Detect which cell encompasses the target text, then output its [X, Y] center coordinate. 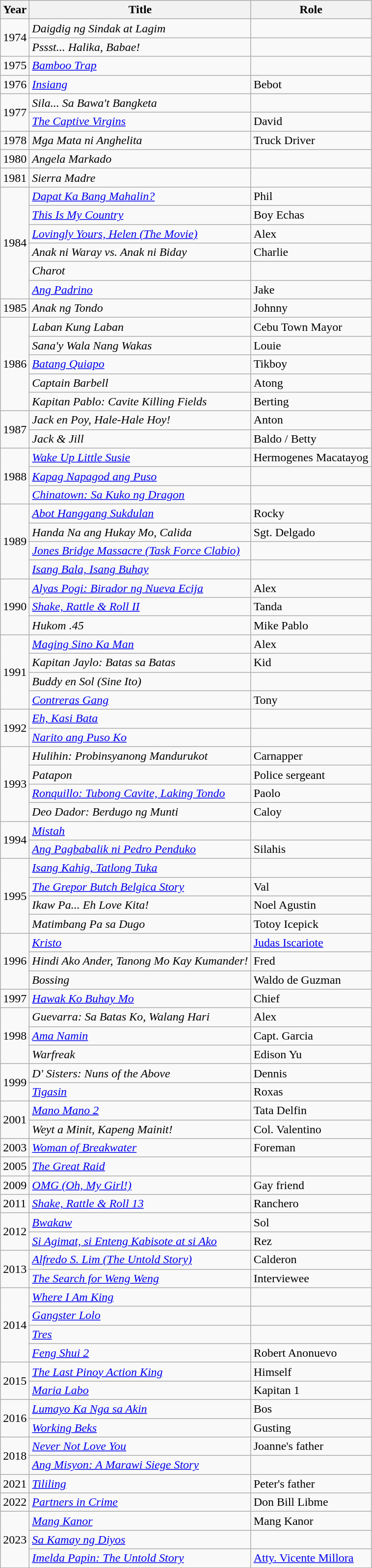
1996 [15, 961]
Baldo / Betty [311, 439]
2023 [15, 1540]
Tres [140, 1334]
D' Sisters: Nuns of the Above [140, 1073]
Never Not Love You [140, 1446]
1986 [15, 364]
Police sergeant [311, 774]
Caloy [311, 812]
Lovingly Yours, Helen (The Movie) [140, 234]
Gay friend [311, 1185]
Robert Anonuevo [311, 1353]
Atong [311, 383]
Silahis [311, 849]
Patapon [140, 774]
2003 [15, 1148]
Rocky [311, 513]
David [311, 122]
Contreras Gang [140, 700]
Cebu Town Mayor [311, 327]
Partners in Crime [140, 1502]
Boy Echas [311, 215]
The Grepor Butch Belgica Story [140, 887]
Anton [311, 420]
2014 [15, 1325]
Ang Padrino [140, 290]
Dennis [311, 1073]
Ronquillo: Tubong Cavite, Laking Tondo [140, 793]
Roxas [311, 1092]
Gusting [311, 1428]
Interviewee [311, 1278]
Charot [140, 271]
Shake, Rattle & Roll 13 [140, 1204]
Pssst... Halika, Babae! [140, 47]
Tata Delfin [311, 1110]
Jack en Poy, Hale-Hale Hoy! [140, 420]
Jake [311, 290]
Bamboo Trap [140, 66]
1988 [15, 476]
1995 [15, 896]
Kapitan 1 [311, 1390]
Working Beks [140, 1428]
Sgt. Delgado [311, 532]
2022 [15, 1502]
Bebot [311, 84]
2015 [15, 1381]
1975 [15, 66]
Insiang [140, 84]
1991 [15, 672]
Eh, Kasi Bata [140, 719]
Chinatown: Sa Kuko ng Dragon [140, 495]
Role [311, 10]
Johnny [311, 308]
Isang Bala, Isang Buhay [140, 570]
2009 [15, 1185]
Mike Pablo [311, 625]
Charlie [311, 252]
Mga Mata ni Anghelita [140, 140]
2012 [15, 1232]
Capt. Garcia [311, 1036]
1984 [15, 243]
Hawak Ko Buhay Mo [140, 998]
2001 [15, 1120]
Shake, Rattle & Roll II [140, 607]
1980 [15, 159]
1978 [15, 140]
Tanda [311, 607]
Laban Kung Laban [140, 327]
Bwakaw [140, 1222]
Sana'y Wala Nang Wakas [140, 346]
Sa Kamay ng Diyos [140, 1540]
Bos [311, 1409]
Val [311, 887]
Jack & Jill [140, 439]
Paolo [311, 793]
Anak ni Waray vs. Anak ni Biday [140, 252]
Fred [311, 961]
Imelda Papin: The Untold Story [140, 1558]
Batang Quiapo [140, 364]
Angela Markado [140, 159]
Daigdig ng Sindak at Lagim [140, 28]
Noel Agustin [311, 905]
Ang Misyon: A Marawi Siege Story [140, 1465]
1999 [15, 1082]
Ang Pagbabalik ni Pedro Penduko [140, 849]
The Search for Weng Weng [140, 1278]
2018 [15, 1456]
Hindi Ako Ander, Tanong Mo Kay Kumander! [140, 961]
1997 [15, 998]
Maria Labo [140, 1390]
The Last Pinoy Action King [140, 1371]
Handa Na ang Hukay Mo, Calida [140, 532]
Sierra Madre [140, 177]
This Is My Country [140, 215]
Ranchero [311, 1204]
Tigasin [140, 1092]
Bossing [140, 980]
Sila... Sa Bawa't Bangketa [140, 103]
1993 [15, 784]
Kapitan Pablo: Cavite Killing Fields [140, 401]
Peter's father [311, 1484]
Tony [311, 700]
Mistah [140, 831]
Guevarra: Sa Batas Ko, Walang Hari [140, 1017]
Wake Up Little Susie [140, 457]
Chief [311, 998]
Rez [311, 1241]
Berting [311, 401]
Alyas Pogi: Birador ng Nueva Ecija [140, 588]
1990 [15, 607]
Kapitan Jaylo: Batas sa Batas [140, 663]
Tililing [140, 1484]
2016 [15, 1418]
Calderon [311, 1260]
1987 [15, 429]
2011 [15, 1204]
Truck Driver [311, 140]
Tikboy [311, 364]
Col. Valentino [311, 1129]
Weyt a Minit, Kapeng Mainit! [140, 1129]
2013 [15, 1269]
Abot Hanggang Sukdulan [140, 513]
Year [15, 10]
1992 [15, 728]
2021 [15, 1484]
Title [140, 10]
Where I Am King [140, 1297]
1977 [15, 112]
Ama Namin [140, 1036]
Jones Bridge Massacre (Task Force Clabio) [140, 551]
Waldo de Guzman [311, 980]
Anak ng Tondo [140, 308]
Woman of Breakwater [140, 1148]
Si Agimat, si Enteng Kabisote at si Ako [140, 1241]
Foreman [311, 1148]
Hukom .45 [140, 625]
Deo Dador: Berdugo ng Munti [140, 812]
Himself [311, 1371]
Joanne's father [311, 1446]
Matimbang Pa sa Dugo [140, 924]
Lumayo Ka Nga sa Akin [140, 1409]
Alfredo S. Lim (The Untold Story) [140, 1260]
Captain Barbell [140, 383]
Don Bill Libme [311, 1502]
Feng Shui 2 [140, 1353]
Kapag Napagod ang Puso [140, 476]
Phil [311, 196]
1985 [15, 308]
1981 [15, 177]
1976 [15, 84]
The Great Raid [140, 1167]
Atty. Vicente Millora [311, 1558]
Hulihin: Probinsyanong Mandurukot [140, 756]
1989 [15, 541]
Mano Mano 2 [140, 1110]
2005 [15, 1167]
1994 [15, 840]
Kristo [140, 943]
Buddy en Sol (Sine Ito) [140, 681]
Carnapper [311, 756]
Sol [311, 1222]
Ikaw Pa... Eh Love Kita! [140, 905]
Louie [311, 346]
Isang Kahig, Tatlong Tuka [140, 868]
Dapat Ka Bang Mahalin? [140, 196]
Judas Iscariote [311, 943]
Kid [311, 663]
Narito ang Puso Ko [140, 737]
1998 [15, 1036]
Edison Yu [311, 1054]
Maging Sino Ka Man [140, 644]
1974 [15, 38]
OMG (Oh, My Girl!) [140, 1185]
Hermogenes Macatayog [311, 457]
Totoy Icepick [311, 924]
Gangster Lolo [140, 1316]
Warfreak [140, 1054]
The Captive Virgins [140, 122]
